Determine the [X, Y] coordinate at the center of the cell enclosing the given text.  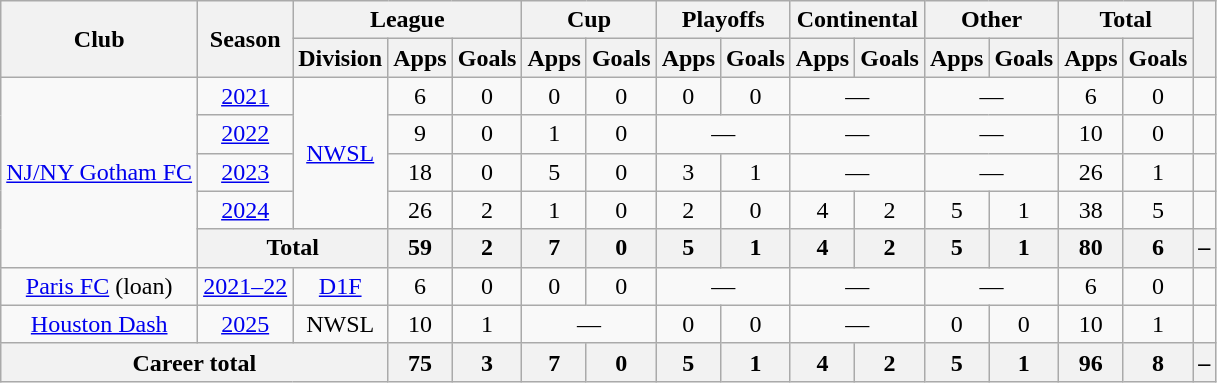
38 [1091, 210]
Playoffs [723, 20]
Houston Dash [100, 324]
Paris FC (loan) [100, 286]
Other [991, 20]
Season [246, 39]
9 [420, 134]
NJ/NY Gotham FC [100, 172]
18 [420, 172]
80 [1091, 248]
2022 [246, 134]
75 [420, 362]
D1F [340, 286]
59 [420, 248]
League [408, 20]
96 [1091, 362]
Club [100, 39]
2024 [246, 210]
2021–22 [246, 286]
Continental [857, 20]
2021 [246, 96]
Division [340, 58]
8 [1158, 362]
2023 [246, 172]
Career total [194, 362]
2025 [246, 324]
Cup [589, 20]
